Pinpoint the cell where the given text exists, returning its [x, y] midpoint coordinate. 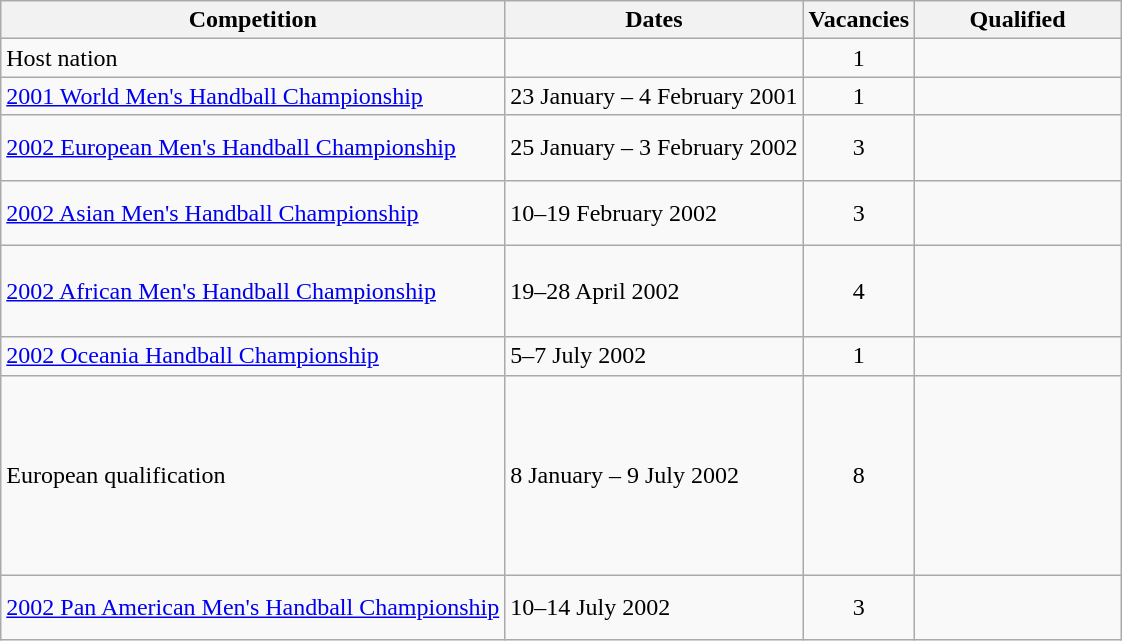
2002 African Men's Handball Championship [253, 291]
19–28 April 2002 [654, 291]
25 January – 3 February 2002 [654, 148]
23 January – 4 February 2001 [654, 96]
8 [859, 475]
2002 Oceania Handball Championship [253, 356]
Dates [654, 20]
10–19 February 2002 [654, 212]
10–14 July 2002 [654, 608]
2001 World Men's Handball Championship [253, 96]
Qualified [1018, 20]
European qualification [253, 475]
Vacancies [859, 20]
4 [859, 291]
5–7 July 2002 [654, 356]
2002 Pan American Men's Handball Championship [253, 608]
2002 European Men's Handball Championship [253, 148]
2002 Asian Men's Handball Championship [253, 212]
Competition [253, 20]
Host nation [253, 58]
8 January – 9 July 2002 [654, 475]
